Capture the cell that displays the provided text and extract its [x, y] central coordinate. 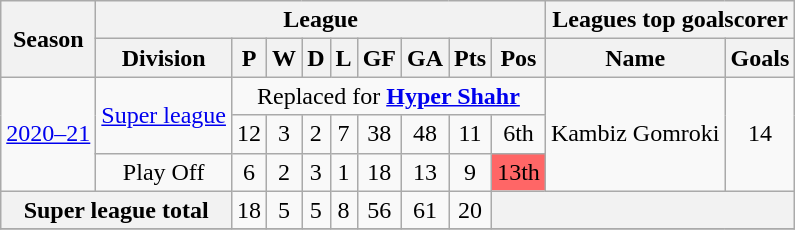
7 [344, 134]
13 [424, 172]
2020–21 [48, 134]
D [316, 58]
48 [424, 134]
1 [344, 172]
Division [164, 58]
W [284, 58]
56 [379, 210]
Season [48, 39]
Pos [519, 58]
8 [344, 210]
12 [248, 134]
6th [519, 134]
Leagues top goalscorer [670, 20]
Pts [470, 58]
Super league [164, 115]
6 [248, 172]
9 [470, 172]
Super league total [116, 210]
13th [519, 172]
GA [424, 58]
14 [760, 134]
61 [424, 210]
League [321, 20]
38 [379, 134]
Replaced for Hyper Shahr [388, 96]
Play Off [164, 172]
GF [379, 58]
Goals [760, 58]
Name [635, 58]
P [248, 58]
Kambiz Gomroki [635, 134]
11 [470, 134]
20 [470, 210]
L [344, 58]
